Detect which cell encompasses the target text, then output its [x, y] center coordinate. 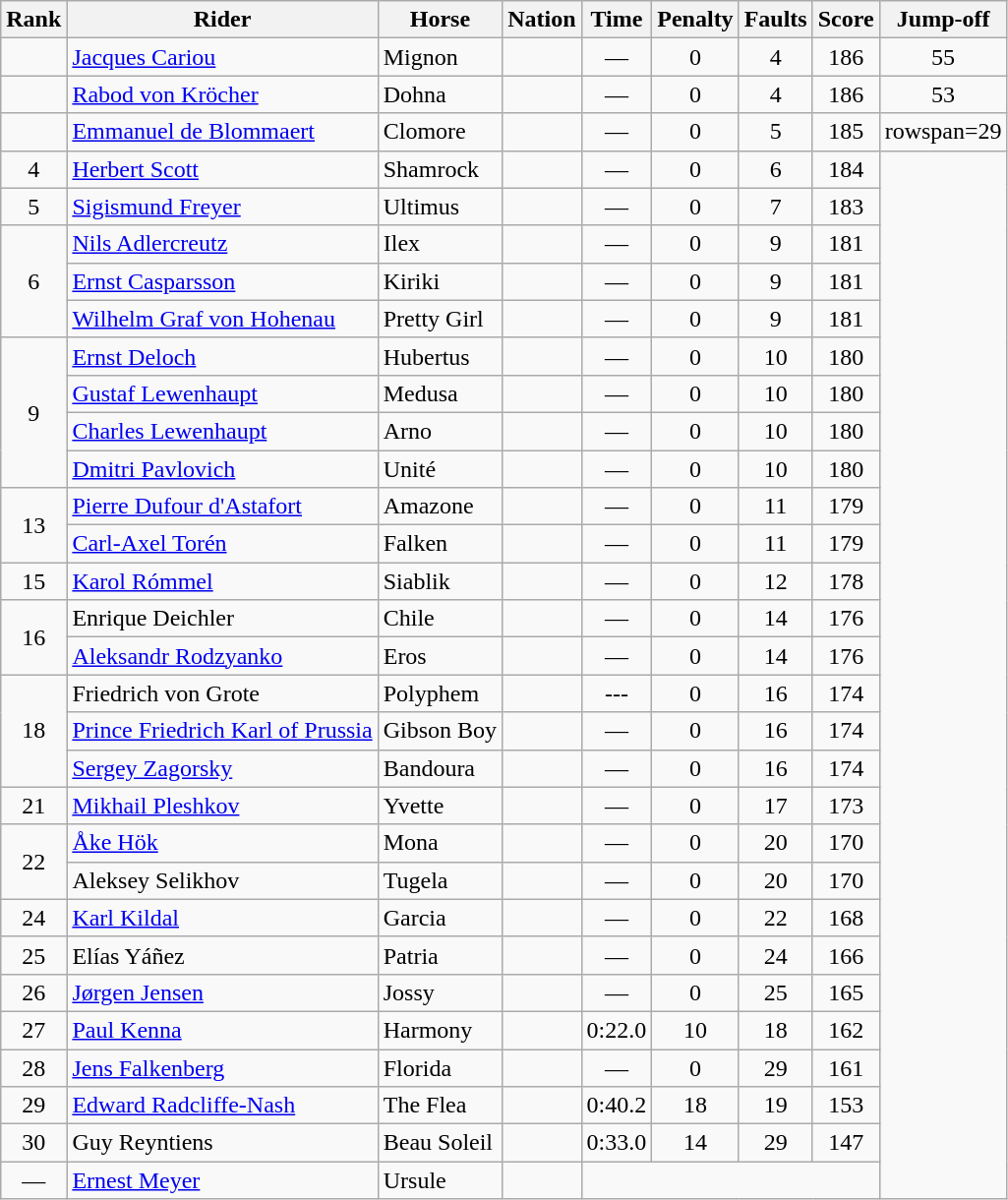
Karl Kildal [222, 918]
184 [846, 169]
7 [775, 207]
Dmitri Pavlovich [222, 469]
13 [33, 525]
Garcia [440, 918]
The Flea [440, 1106]
Elías Yáñez [222, 955]
Enrique Deichler [222, 619]
Ernest Meyer [222, 1180]
Unité [440, 469]
Eros [440, 656]
Mona [440, 843]
rowspan=29 [943, 132]
Edward Radcliffe-Nash [222, 1106]
Herbert Scott [222, 169]
178 [846, 581]
Yvette [440, 806]
Jens Falkenberg [222, 1067]
Guy Reyntiens [222, 1143]
Pierre Dufour d'Astafort [222, 507]
Florida [440, 1067]
53 [943, 94]
162 [846, 1030]
Clomore [440, 132]
168 [846, 918]
Penalty [695, 20]
Rider [222, 20]
Tugela [440, 880]
Sigismund Freyer [222, 207]
166 [846, 955]
Jossy [440, 992]
165 [846, 992]
Amazone [440, 507]
55 [943, 57]
Ernst Deloch [222, 356]
Falken [440, 544]
15 [33, 581]
17 [775, 806]
161 [846, 1067]
153 [846, 1106]
Prince Friedrich Karl of Prussia [222, 731]
--- [617, 693]
Bandoura [440, 768]
Arno [440, 431]
Ursule [440, 1180]
Friedrich von Grote [222, 693]
Jørgen Jensen [222, 992]
Nils Adlercreutz [222, 244]
Patria [440, 955]
26 [33, 992]
21 [33, 806]
Polyphem [440, 693]
Siablik [440, 581]
Faults [775, 20]
Score [846, 20]
Gibson Boy [440, 731]
0:40.2 [617, 1106]
Kiriki [440, 281]
Gustaf Lewenhaupt [222, 393]
Dohna [440, 94]
19 [775, 1106]
27 [33, 1030]
12 [775, 581]
28 [33, 1067]
Mikhail Pleshkov [222, 806]
Beau Soleil [440, 1143]
Chile [440, 619]
Aleksandr Rodzyanko [222, 656]
Carl-Axel Torén [222, 544]
30 [33, 1143]
Ilex [440, 244]
Åke Hök [222, 843]
Mignon [440, 57]
Medusa [440, 393]
Hubertus [440, 356]
Ernst Casparsson [222, 281]
Rabod von Kröcher [222, 94]
173 [846, 806]
0:22.0 [617, 1030]
Karol Rómmel [222, 581]
Rank [33, 20]
Pretty Girl [440, 319]
Aleksey Selikhov [222, 880]
0:33.0 [617, 1143]
Horse [440, 20]
Jump-off [943, 20]
Jacques Cariou [222, 57]
Paul Kenna [222, 1030]
183 [846, 207]
Wilhelm Graf von Hohenau [222, 319]
Time [617, 20]
185 [846, 132]
Sergey Zagorsky [222, 768]
Nation [542, 20]
Emmanuel de Blommaert [222, 132]
147 [846, 1143]
Harmony [440, 1030]
Charles Lewenhaupt [222, 431]
Ultimus [440, 207]
Shamrock [440, 169]
